Find where the given text appears and provide that cell's center as [X, Y] coordinate. 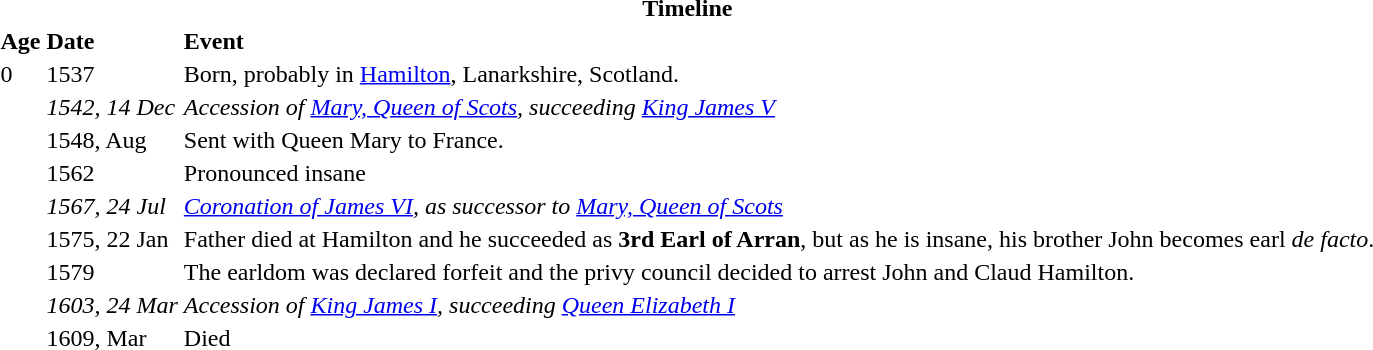
1567, 24 Jul [112, 206]
1537 [112, 74]
1548, Aug [112, 140]
1603, 24 Mar [112, 305]
1562 [112, 173]
1575, 22 Jan [112, 239]
1542, 14 Dec [112, 107]
1579 [112, 272]
Date [112, 41]
